Pinpoint the cell where the given text exists, returning its (x, y) midpoint coordinate. 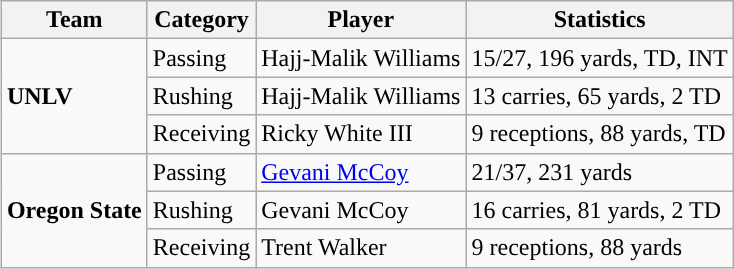
21/37, 231 yards (600, 172)
9 receptions, 88 yards, TD (600, 134)
Team (74, 20)
Ricky White III (361, 134)
15/27, 196 yards, TD, INT (600, 58)
UNLV (74, 96)
Trent Walker (361, 248)
Oregon State (74, 210)
Category (201, 20)
Player (361, 20)
13 carries, 65 yards, 2 TD (600, 96)
16 carries, 81 yards, 2 TD (600, 210)
9 receptions, 88 yards (600, 248)
Statistics (600, 20)
